Return the [x, y] coordinate for the center point of the cell that contains the specified text.  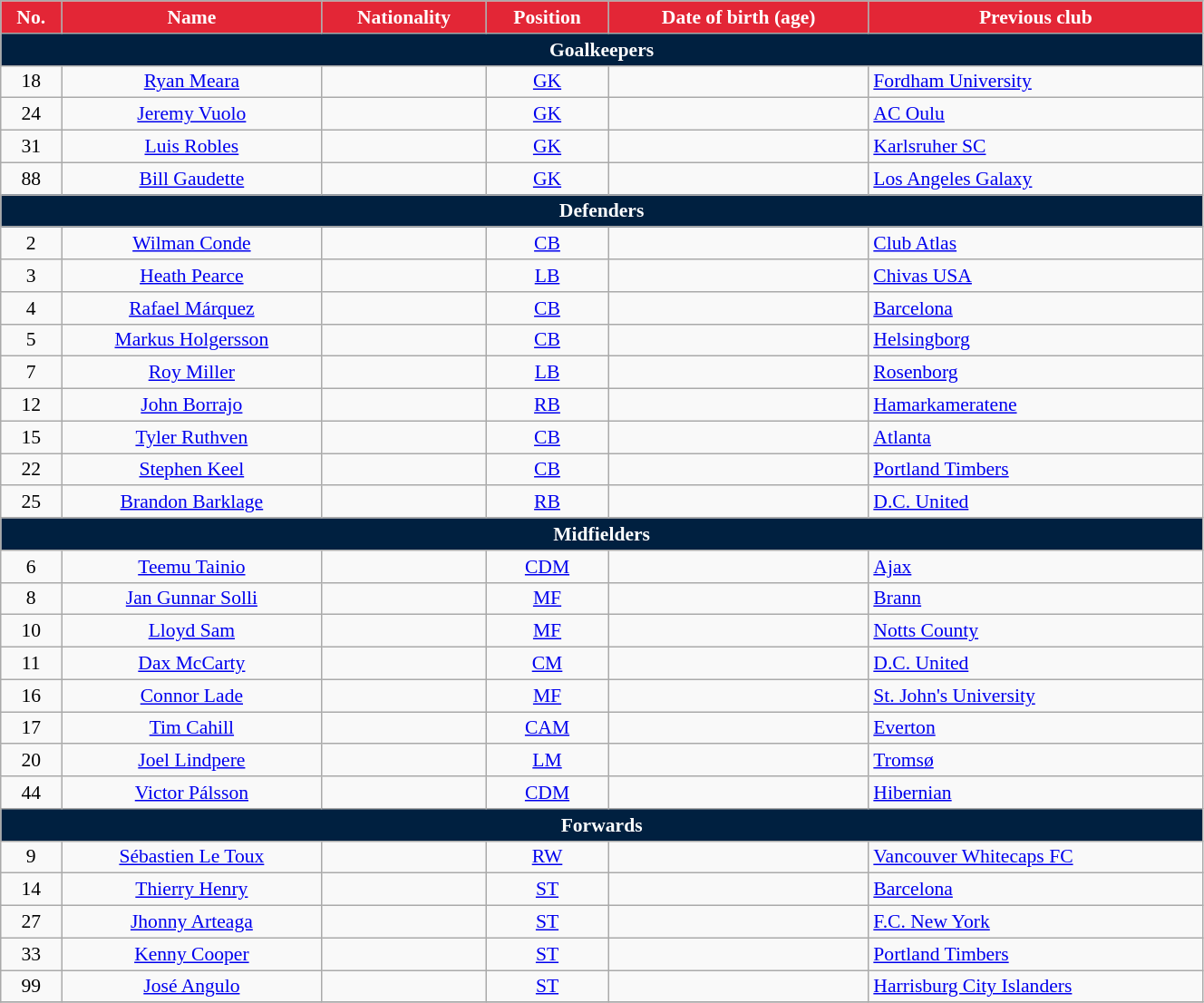
Sébastien Le Toux [192, 857]
Club Atlas [1035, 244]
Tyler Ruthven [192, 437]
CAM [548, 728]
24 [31, 114]
Forwards [602, 825]
Karlsruher SC [1035, 147]
99 [31, 987]
Hamarkameratene [1035, 405]
4 [31, 308]
Luis Robles [192, 147]
6 [31, 567]
Bill Gaudette [192, 179]
Nationality [404, 17]
15 [31, 437]
17 [31, 728]
Name [192, 17]
Roy Miller [192, 373]
Fordham University [1035, 82]
88 [31, 179]
14 [31, 890]
Dax McCarty [192, 664]
10 [31, 631]
Defenders [602, 211]
Vancouver Whitecaps FC [1035, 857]
9 [31, 857]
Tim Cahill [192, 728]
44 [31, 793]
31 [31, 147]
Position [548, 17]
Markus Holgersson [192, 340]
12 [31, 405]
Joel Lindpere [192, 761]
Jan Gunnar Solli [192, 599]
5 [31, 340]
Atlanta [1035, 437]
7 [31, 373]
Tromsø [1035, 761]
Jeremy Vuolo [192, 114]
Jhonny Arteaga [192, 922]
Connor Lade [192, 696]
2 [31, 244]
Kenny Cooper [192, 954]
Date of birth (age) [738, 17]
11 [31, 664]
Ryan Meara [192, 82]
Los Angeles Galaxy [1035, 179]
Brann [1035, 599]
22 [31, 470]
Rosenborg [1035, 373]
3 [31, 276]
AC Oulu [1035, 114]
Victor Pálsson [192, 793]
RW [548, 857]
LM [548, 761]
St. John's University [1035, 696]
Harrisburg City Islanders [1035, 987]
8 [31, 599]
Teemu Tainio [192, 567]
Stephen Keel [192, 470]
CM [548, 664]
18 [31, 82]
16 [31, 696]
No. [31, 17]
25 [31, 502]
Lloyd Sam [192, 631]
Rafael Márquez [192, 308]
27 [31, 922]
Ajax [1035, 567]
Hibernian [1035, 793]
Wilman Conde [192, 244]
Heath Pearce [192, 276]
F.C. New York [1035, 922]
Previous club [1035, 17]
Notts County [1035, 631]
John Borrajo [192, 405]
33 [31, 954]
Goalkeepers [602, 50]
Midfielders [602, 534]
Everton [1035, 728]
Brandon Barklage [192, 502]
Helsingborg [1035, 340]
20 [31, 761]
Chivas USA [1035, 276]
José Angulo [192, 987]
Thierry Henry [192, 890]
